Identify which cell holds the provided text, then report its (X, Y) central coordinate. 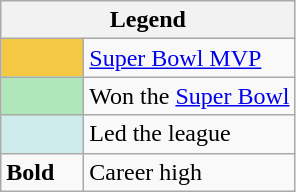
Won the Super Bowl (190, 96)
Super Bowl MVP (190, 58)
Career high (190, 172)
Legend (148, 20)
Bold (42, 172)
Led the league (190, 134)
